From the cell containing the given text, extract its center point as (X, Y) coordinate. 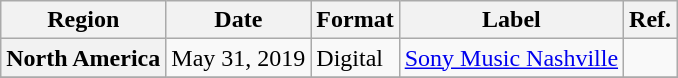
North America (84, 58)
Region (84, 20)
May 31, 2019 (238, 58)
Format (355, 20)
Digital (355, 58)
Sony Music Nashville (511, 58)
Ref. (650, 20)
Label (511, 20)
Date (238, 20)
